Determine the [x, y] coordinate at the center of the cell enclosing the given text.  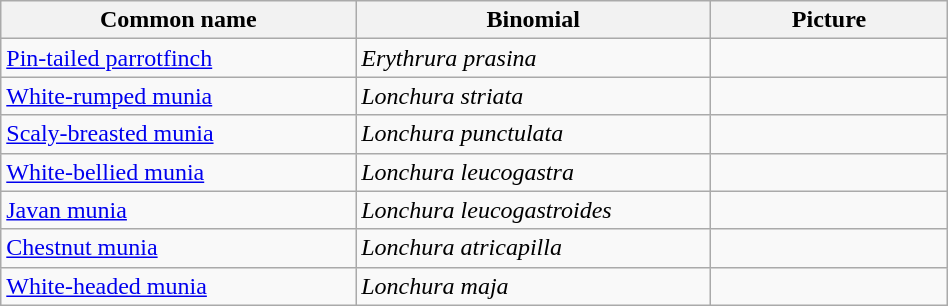
Scaly-breasted munia [178, 134]
White-rumped munia [178, 96]
Chestnut munia [178, 248]
Common name [178, 20]
Picture [830, 20]
Binomial [534, 20]
Javan munia [178, 210]
Lonchura leucogastroides [534, 210]
Lonchura punctulata [534, 134]
Lonchura striata [534, 96]
Lonchura atricapilla [534, 248]
White-headed munia [178, 286]
Lonchura maja [534, 286]
Pin-tailed parrotfinch [178, 58]
White-bellied munia [178, 172]
Lonchura leucogastra [534, 172]
Erythrura prasina [534, 58]
